Search for the cell housing the specified text and yield its [X, Y] center coordinate. 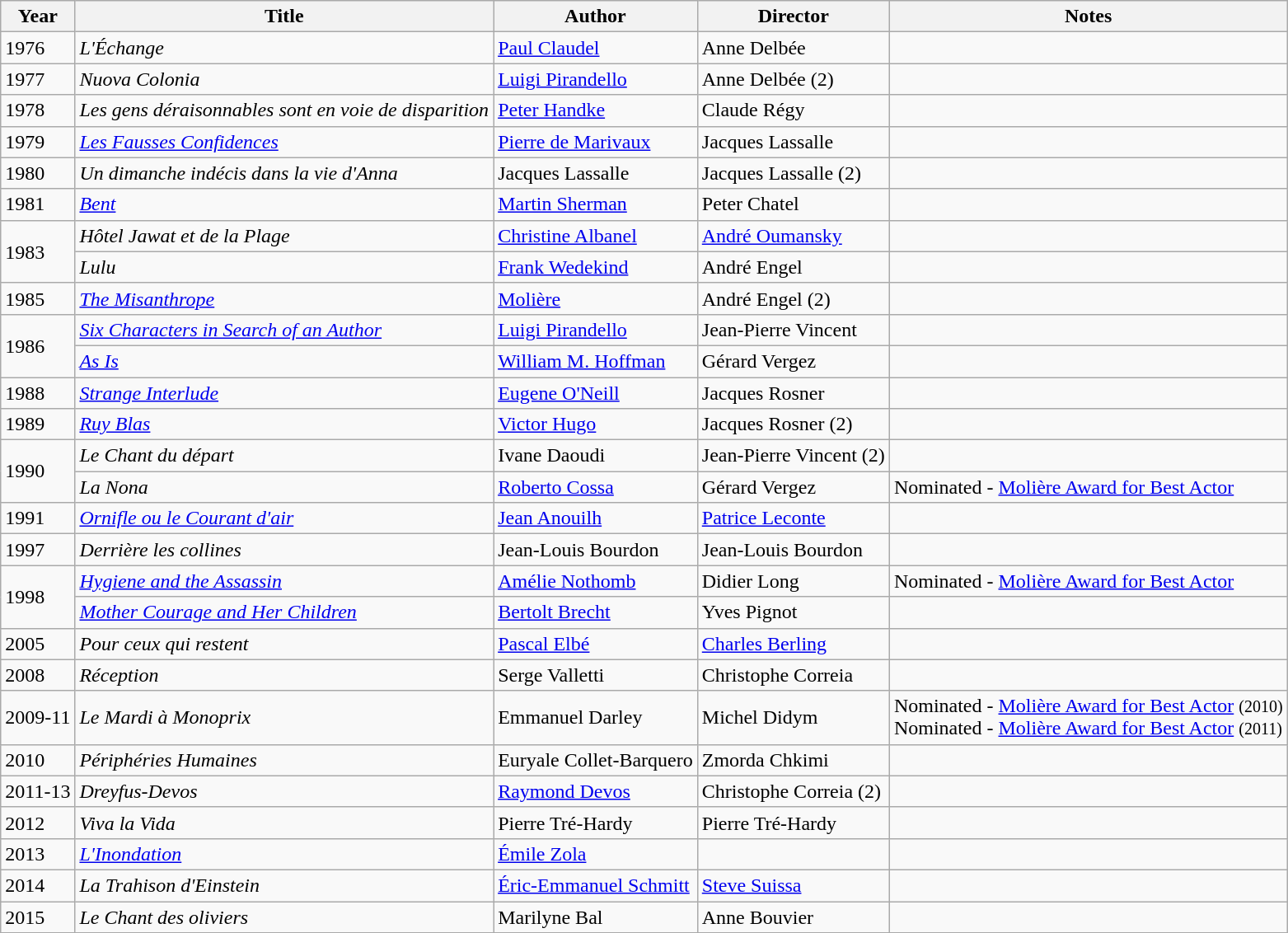
Le Chant des oliviers [284, 917]
1979 [38, 142]
1989 [38, 424]
Anne Bouvier [793, 917]
Hôtel Jawat et de la Plage [284, 236]
Marilyne Bal [596, 917]
Viva la Vida [284, 823]
Steve Suissa [793, 885]
L'Inondation [284, 854]
Amélie Nothomb [596, 581]
1983 [38, 251]
Ruy Blas [284, 424]
1980 [38, 173]
Jean-Pierre Vincent (2) [793, 456]
1990 [38, 471]
Jean Anouilh [596, 518]
Périphéries Humaines [284, 760]
Patrice Leconte [793, 518]
Claude Régy [793, 110]
2008 [38, 675]
Jean-Pierre Vincent [793, 330]
Émile Zola [596, 854]
Christine Albanel [596, 236]
Notes [1088, 16]
As Is [284, 361]
Victor Hugo [596, 424]
Les gens déraisonnables sont en voie de disparition [284, 110]
Les Fausses Confidences [284, 142]
1991 [38, 518]
2005 [38, 644]
Dreyfus-Devos [284, 791]
Christophe Correia (2) [793, 791]
2009-11 [38, 717]
Didier Long [793, 581]
1985 [38, 298]
Éric-Emmanuel Schmitt [596, 885]
Zmorda Chkimi [793, 760]
Martin Sherman [596, 204]
Le Mardi à Monoprix [284, 717]
Charles Berling [793, 644]
2010 [38, 760]
Yves Pignot [793, 612]
Strange Interlude [284, 393]
Eugene O'Neill [596, 393]
Mother Courage and Her Children [284, 612]
Christophe Correia [793, 675]
1976 [38, 48]
Peter Chatel [793, 204]
Author [596, 16]
André Oumansky [793, 236]
Anne Delbée (2) [793, 79]
2011-13 [38, 791]
1978 [38, 110]
Ivane Daoudi [596, 456]
Bent [284, 204]
Serge Valletti [596, 675]
L'Échange [284, 48]
Emmanuel Darley [596, 717]
2015 [38, 917]
Director [793, 16]
Le Chant du départ [284, 456]
Six Characters in Search of an Author [284, 330]
Derrière les collines [284, 550]
Pascal Elbé [596, 644]
Nominated - Molière Award for Best Actor (2010)Nominated - Molière Award for Best Actor (2011) [1088, 717]
La Nona [284, 487]
André Engel (2) [793, 298]
Nuova Colonia [284, 79]
Paul Claudel [596, 48]
Hygiene and the Assassin [284, 581]
Réception [284, 675]
William M. Hoffman [596, 361]
2014 [38, 885]
La Trahison d'Einstein [284, 885]
Raymond Devos [596, 791]
André Engel [793, 267]
1988 [38, 393]
Frank Wedekind [596, 267]
Pierre de Marivaux [596, 142]
Jacques Rosner (2) [793, 424]
2012 [38, 823]
Peter Handke [596, 110]
Roberto Cossa [596, 487]
Bertolt Brecht [596, 612]
1986 [38, 345]
Michel Didym [793, 717]
Jacques Rosner [793, 393]
Jacques Lassalle (2) [793, 173]
Title [284, 16]
Anne Delbée [793, 48]
1997 [38, 550]
The Misanthrope [284, 298]
Lulu [284, 267]
Molière [596, 298]
Year [38, 16]
1981 [38, 204]
Ornifle ou le Courant d'air [284, 518]
Pour ceux qui restent [284, 644]
1977 [38, 79]
1998 [38, 597]
Euryale Collet-Barquero [596, 760]
Un dimanche indécis dans la vie d'Anna [284, 173]
2013 [38, 854]
